Locate the cell with the specified text and output its (X, Y) center coordinate. 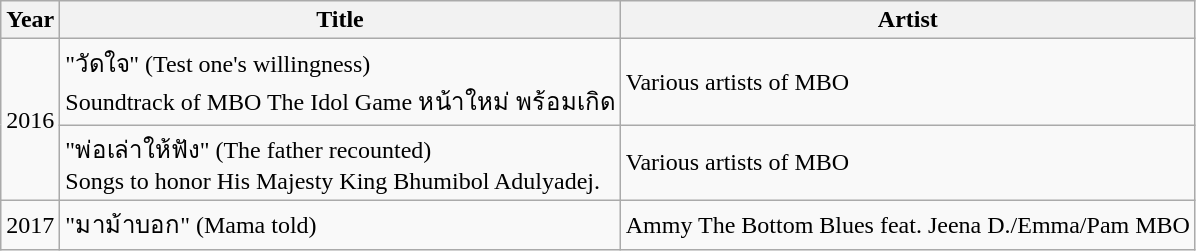
Artist (908, 20)
"พ่อเล่าให้ฟัง" (The father recounted)Songs to honor His Majesty King Bhumibol Adulyadej. (340, 163)
"มาม้าบอก" (Mama told) (340, 224)
Title (340, 20)
"วัดใจ" (Test one's willingness)Soundtrack of MBO The Idol Game หน้าใหม่ พร้อมเกิด (340, 82)
2017 (30, 224)
Year (30, 20)
Ammy The Bottom Blues feat. Jeena D./Emma/Pam MBO (908, 224)
2016 (30, 120)
